Output the [X, Y] coordinate of the center of the cell containing the given text.  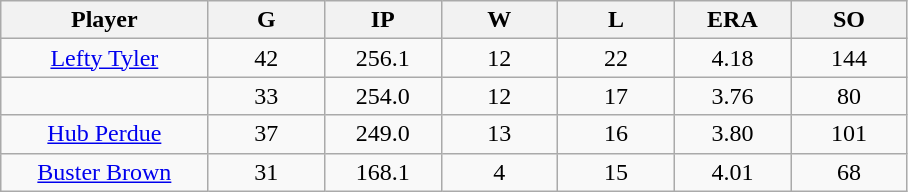
L [616, 20]
17 [616, 96]
254.0 [384, 96]
42 [266, 58]
144 [850, 58]
31 [266, 172]
Player [104, 20]
3.80 [732, 134]
68 [850, 172]
Hub Perdue [104, 134]
256.1 [384, 58]
W [500, 20]
Buster Brown [104, 172]
SO [850, 20]
80 [850, 96]
IP [384, 20]
16 [616, 134]
13 [500, 134]
15 [616, 172]
37 [266, 134]
4.01 [732, 172]
4 [500, 172]
Lefty Tyler [104, 58]
4.18 [732, 58]
22 [616, 58]
G [266, 20]
101 [850, 134]
ERA [732, 20]
168.1 [384, 172]
3.76 [732, 96]
249.0 [384, 134]
33 [266, 96]
